Provide the [x, y] coordinate of the cell's center where the given text is located.  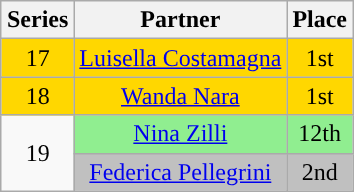
Place [320, 20]
2nd [320, 172]
12th [320, 134]
Nina Zilli [180, 134]
Partner [180, 20]
Series [37, 20]
Wanda Nara [180, 96]
17 [37, 58]
Luisella Costamagna [180, 58]
19 [37, 153]
Federica Pellegrini [180, 172]
18 [37, 96]
